Search for the cell housing the specified text and yield its (x, y) center coordinate. 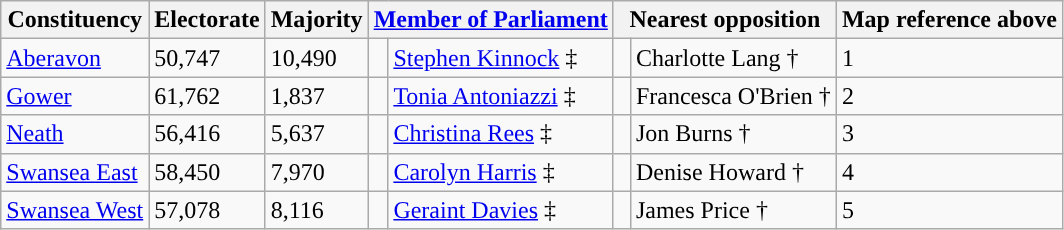
Stephen Kinnock ‡ (500, 58)
Swansea East (75, 172)
57,078 (207, 210)
Majority (316, 20)
56,416 (207, 134)
Aberavon (75, 58)
Geraint Davies ‡ (500, 210)
3 (949, 134)
Map reference above (949, 20)
7,970 (316, 172)
Swansea West (75, 210)
Christina Rees ‡ (500, 134)
8,116 (316, 210)
Francesca O'Brien † (733, 96)
10,490 (316, 58)
61,762 (207, 96)
50,747 (207, 58)
Nearest opposition (724, 20)
2 (949, 96)
Gower (75, 96)
1,837 (316, 96)
5 (949, 210)
Carolyn Harris ‡ (500, 172)
Member of Parliament (490, 20)
58,450 (207, 172)
4 (949, 172)
5,637 (316, 134)
Electorate (207, 20)
1 (949, 58)
James Price † (733, 210)
Denise Howard † (733, 172)
Charlotte Lang † (733, 58)
Jon Burns † (733, 134)
Constituency (75, 20)
Tonia Antoniazzi ‡ (500, 96)
Neath (75, 134)
